Search for the cell housing the specified text and yield its (X, Y) center coordinate. 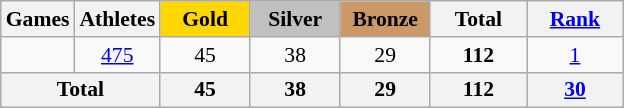
1 (576, 55)
Athletes (117, 19)
Gold (205, 19)
30 (576, 90)
Rank (576, 19)
Games (38, 19)
Silver (295, 19)
475 (117, 55)
Bronze (385, 19)
